Identify which cell holds the provided text, then report its (x, y) central coordinate. 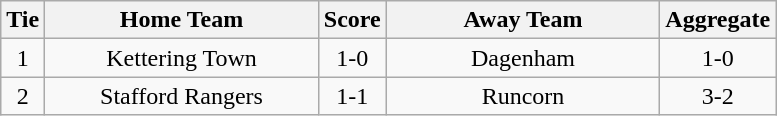
Runcorn (523, 96)
Score (352, 20)
1 (23, 58)
Tie (23, 20)
Away Team (523, 20)
Aggregate (718, 20)
2 (23, 96)
Home Team (182, 20)
1-1 (352, 96)
3-2 (718, 96)
Kettering Town (182, 58)
Dagenham (523, 58)
Stafford Rangers (182, 96)
